Find where the given text appears and provide that cell's center as [x, y] coordinate. 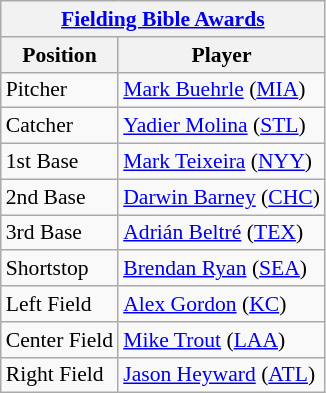
Left Field [60, 304]
Adrián Beltré (TEX) [222, 233]
Player [222, 55]
Alex Gordon (KC) [222, 304]
Mark Teixeira (NYY) [222, 162]
Pitcher [60, 90]
Mike Trout (LAA) [222, 340]
Brendan Ryan (SEA) [222, 269]
Mark Buehrle (MIA) [222, 90]
Position [60, 55]
Right Field [60, 375]
1st Base [60, 162]
Yadier Molina (STL) [222, 126]
Shortstop [60, 269]
2nd Base [60, 197]
Darwin Barney (CHC) [222, 197]
Jason Heyward (ATL) [222, 375]
Center Field [60, 340]
3rd Base [60, 233]
Catcher [60, 126]
Fielding Bible Awards [163, 19]
